Find where the given text appears and provide that cell's center as (x, y) coordinate. 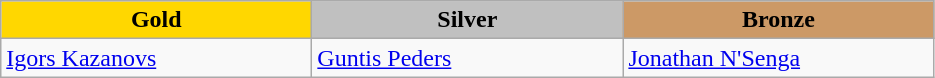
Jonathan N'Senga (778, 58)
Gold (156, 20)
Guntis Peders (468, 58)
Igors Kazanovs (156, 58)
Bronze (778, 20)
Silver (468, 20)
